From the cell containing the given text, extract its center point as [x, y] coordinate. 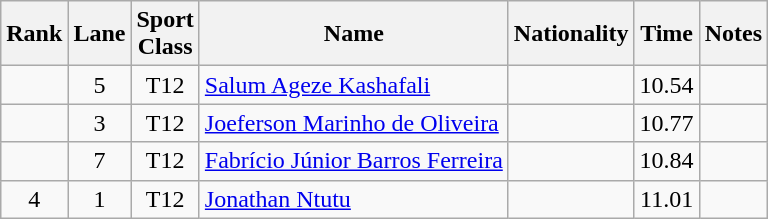
Jonathan Ntutu [354, 199]
Name [354, 34]
Fabrício Júnior Barros Ferreira [354, 161]
Rank [34, 34]
1 [100, 199]
Lane [100, 34]
SportClass [165, 34]
11.01 [666, 199]
Salum Ageze Kashafali [354, 85]
Time [666, 34]
5 [100, 85]
10.54 [666, 85]
Joeferson Marinho de Oliveira [354, 123]
4 [34, 199]
Notes [733, 34]
10.77 [666, 123]
3 [100, 123]
10.84 [666, 161]
Nationality [571, 34]
7 [100, 161]
